Pinpoint the cell where the given text exists, returning its [X, Y] midpoint coordinate. 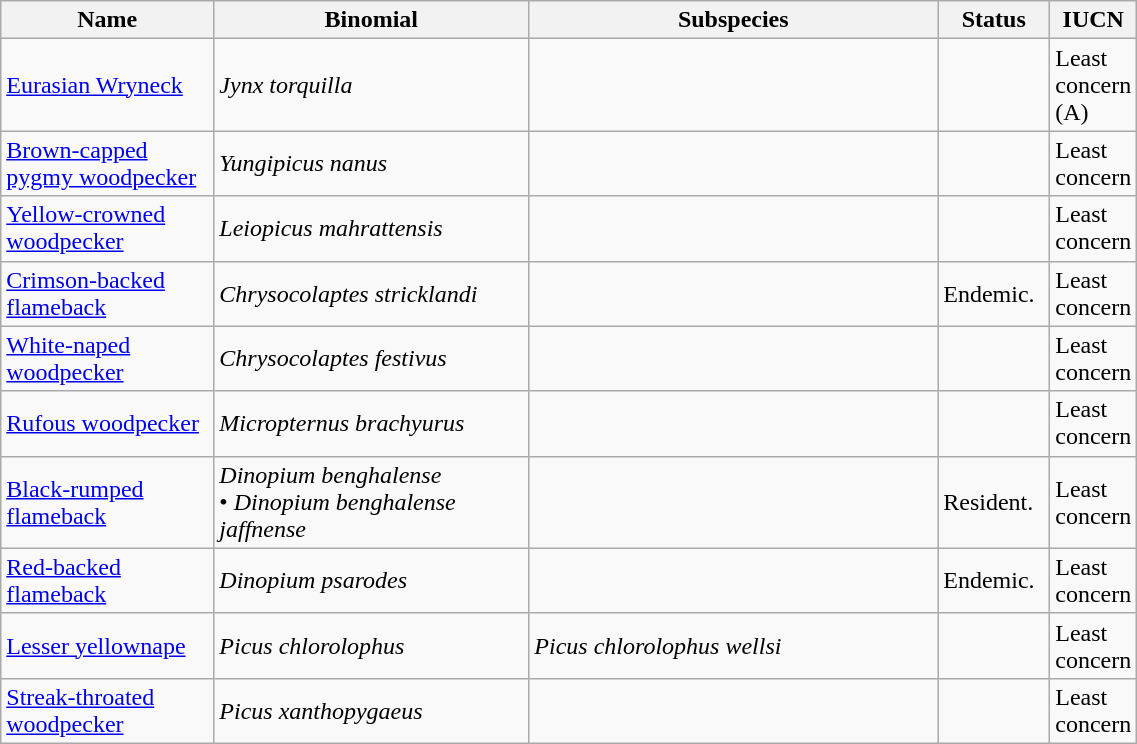
Black-rumped flameback [108, 502]
Resident. [994, 502]
Streak-throated woodpecker [108, 710]
Jynx torquilla [372, 85]
Dinopium benghalense• Dinopium benghalense jaffnense [372, 502]
White-naped woodpecker [108, 358]
Eurasian Wryneck [108, 85]
Chrysocolaptes stricklandi [372, 294]
Picus xanthopygaeus [372, 710]
Dinopium psarodes [372, 580]
Chrysocolaptes festivus [372, 358]
Yellow-crowned woodpecker [108, 228]
Binomial [372, 20]
Crimson-backed flameback [108, 294]
Micropternus brachyurus [372, 424]
Lesser yellownape [108, 646]
Name [108, 20]
IUCN [1094, 20]
Rufous woodpecker [108, 424]
Least concern(A) [1094, 85]
Picus chlorolophus [372, 646]
Picus chlorolophus wellsi [734, 646]
Red-backed flameback [108, 580]
Subspecies [734, 20]
Yungipicus nanus [372, 164]
Status [994, 20]
Brown-capped pygmy woodpecker [108, 164]
Leiopicus mahrattensis [372, 228]
